From the cell containing the given text, extract its center point as [X, Y] coordinate. 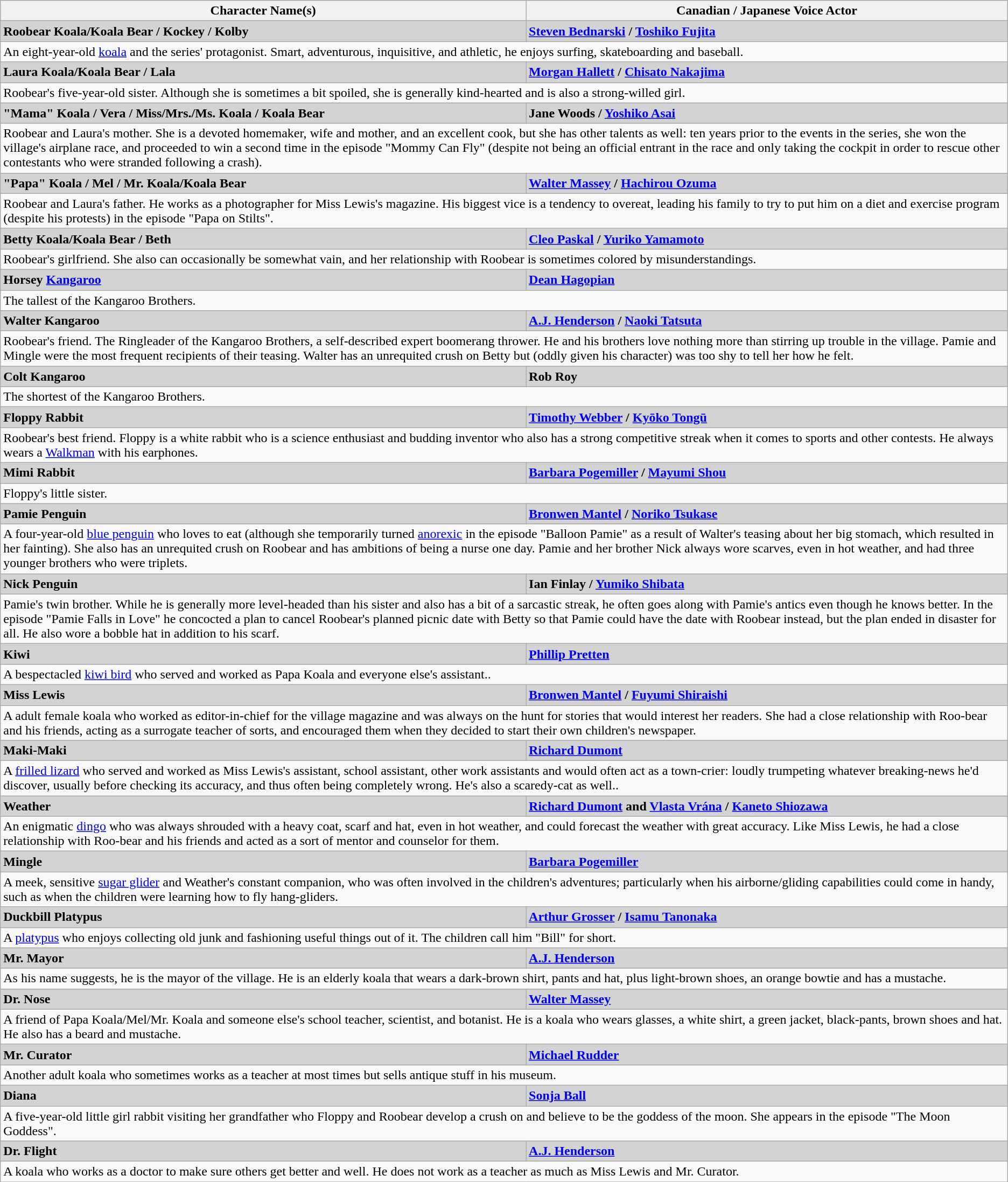
Roobear's five-year-old sister. Although she is sometimes a bit spoiled, she is generally kind-hearted and is also a strong-willed girl. [504, 93]
Walter Massey [767, 999]
Betty Koala/Koala Bear / Beth [263, 239]
Barbara Pogemiller / Mayumi Shou [767, 473]
Bronwen Mantel / Fuyumi Shiraishi [767, 695]
Dean Hagopian [767, 279]
Dr. Flight [263, 1151]
A koala who works as a doctor to make sure others get better and well. He does not work as a teacher as much as Miss Lewis and Mr. Curator. [504, 1172]
Phillip Pretten [767, 654]
Roobear Koala/Koala Bear / Kockey / Kolby [263, 31]
Richard Dumont and Vlasta Vrána / Kaneto Shiozawa [767, 806]
Canadian / Japanese Voice Actor [767, 11]
Cleo Paskal / Yuriko Yamamoto [767, 239]
Character Name(s) [263, 11]
Roobear's girlfriend. She also can occasionally be somewhat vain, and her relationship with Roobear is sometimes colored by misunderstandings. [504, 259]
Michael Rudder [767, 1054]
Steven Bednarski / Toshiko Fujita [767, 31]
Ian Finlay / Yumiko Shibata [767, 584]
Colt Kangaroo [263, 376]
Maki-Maki [263, 751]
"Papa" Koala / Mel / Mr. Koala/Koala Bear [263, 183]
Miss Lewis [263, 695]
Jane Woods / Yoshiko Asai [767, 113]
The shortest of the Kangaroo Brothers. [504, 397]
The tallest of the Kangaroo Brothers. [504, 300]
A bespectacled kiwi bird who served and worked as Papa Koala and everyone else's assistant.. [504, 674]
Floppy Rabbit [263, 417]
Another adult koala who sometimes works as a teacher at most times but sells antique stuff in his museum. [504, 1075]
"Mama" Koala / Vera / Miss/Mrs./Ms. Koala / Koala Bear [263, 113]
Duckbill Platypus [263, 917]
Bronwen Mantel / Noriko Tsukase [767, 514]
Mingle [263, 862]
Kiwi [263, 654]
Laura Koala/Koala Bear / Lala [263, 72]
Richard Dumont [767, 751]
Arthur Grosser / Isamu Tanonaka [767, 917]
Rob Roy [767, 376]
Dr. Nose [263, 999]
A.J. Henderson / Naoki Tatsuta [767, 321]
Nick Penguin [263, 584]
Morgan Hallett / Chisato Nakajima [767, 72]
Barbara Pogemiller [767, 862]
Horsey Kangaroo [263, 279]
A platypus who enjoys collecting old junk and fashioning useful things out of it. The children call him "Bill" for short. [504, 938]
Floppy's little sister. [504, 493]
Mimi Rabbit [263, 473]
Timothy Webber / Kyōko Tongū [767, 417]
Pamie Penguin [263, 514]
Mr. Mayor [263, 958]
Mr. Curator [263, 1054]
Diana [263, 1095]
Walter Massey / Hachirou Ozuma [767, 183]
Weather [263, 806]
Walter Kangaroo [263, 321]
Sonja Ball [767, 1095]
An eight-year-old koala and the series' protagonist. Smart, adventurous, inquisitive, and athletic, he enjoys surfing, skateboarding and baseball. [504, 52]
